Find where the given text appears and provide that cell's center as [X, Y] coordinate. 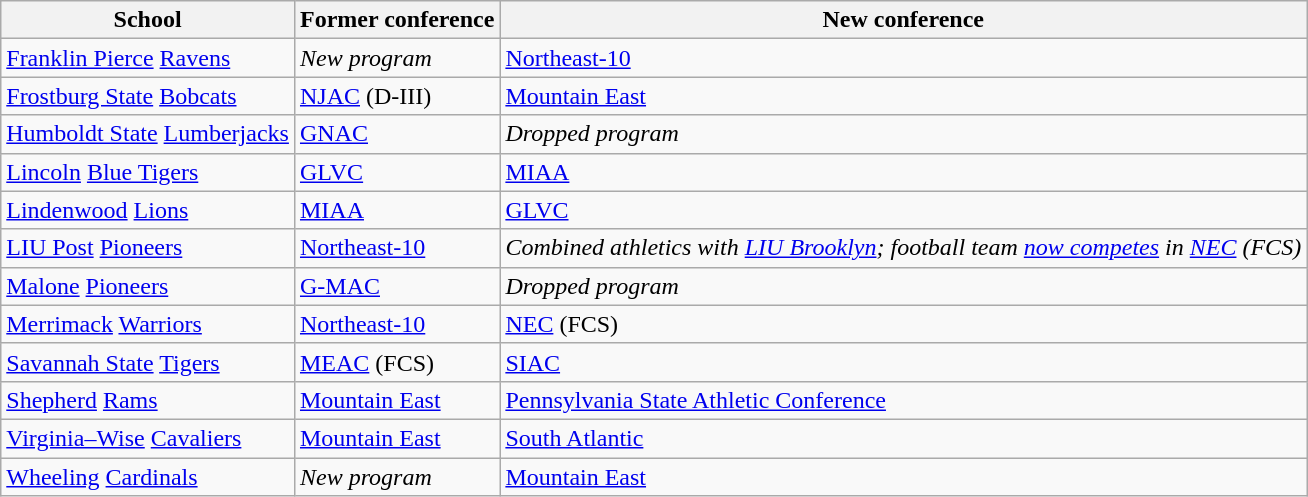
NEC (FCS) [904, 324]
New conference [904, 20]
Combined athletics with LIU Brooklyn; football team now competes in NEC (FCS) [904, 248]
Franklin Pierce Ravens [148, 58]
LIU Post Pioneers [148, 248]
Lindenwood Lions [148, 210]
Former conference [396, 20]
G-MAC [396, 286]
Merrimack Warriors [148, 324]
South Atlantic [904, 438]
School [148, 20]
NJAC (D-III) [396, 96]
Frostburg State Bobcats [148, 96]
Humboldt State Lumberjacks [148, 134]
GNAC [396, 134]
Malone Pioneers [148, 286]
MEAC (FCS) [396, 362]
Pennsylvania State Athletic Conference [904, 400]
Virginia–Wise Cavaliers [148, 438]
SIAC [904, 362]
Shepherd Rams [148, 400]
Lincoln Blue Tigers [148, 172]
Savannah State Tigers [148, 362]
Wheeling Cardinals [148, 477]
